Determine the [x, y] coordinate at the center of the cell enclosing the given text.  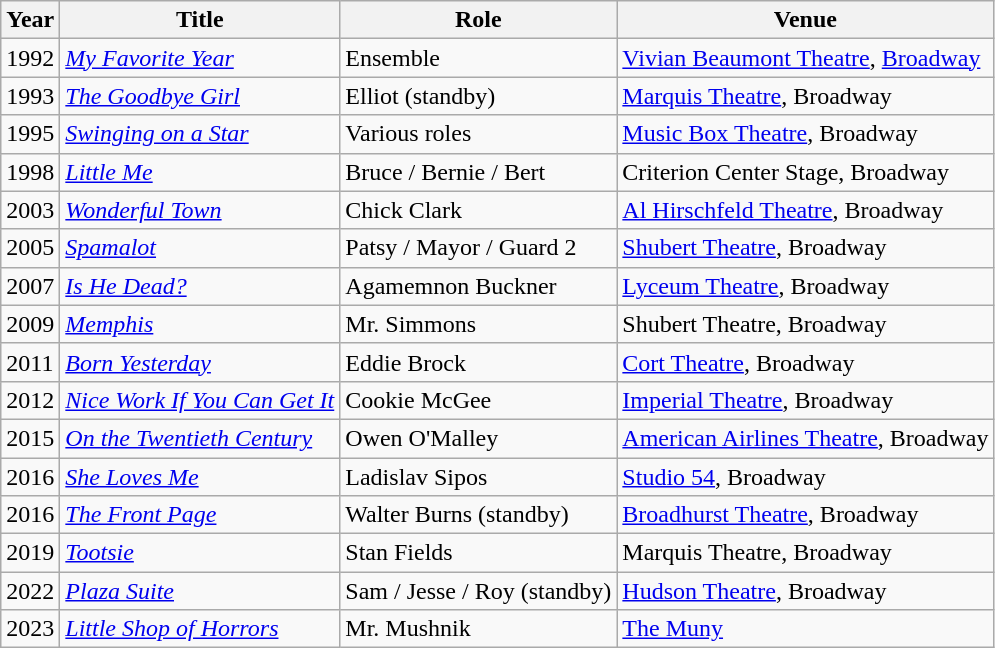
Criterion Center Stage, Broadway [806, 172]
Title [200, 20]
1993 [30, 96]
Stan Fields [478, 553]
Wonderful Town [200, 210]
Born Yesterday [200, 362]
Mr. Mushnik [478, 629]
1995 [30, 134]
The Front Page [200, 515]
American Airlines Theatre, Broadway [806, 438]
The Muny [806, 629]
Cookie McGee [478, 400]
2007 [30, 286]
Studio 54, Broadway [806, 477]
Swinging on a Star [200, 134]
1992 [30, 58]
2011 [30, 362]
Imperial Theatre, Broadway [806, 400]
Lyceum Theatre, Broadway [806, 286]
1998 [30, 172]
Nice Work If You Can Get It [200, 400]
Tootsie [200, 553]
2003 [30, 210]
2015 [30, 438]
Broadhurst Theatre, Broadway [806, 515]
Spamalot [200, 248]
Music Box Theatre, Broadway [806, 134]
Patsy / Mayor / Guard 2 [478, 248]
Sam / Jesse / Roy (standby) [478, 591]
Walter Burns (standby) [478, 515]
Eddie Brock [478, 362]
Is He Dead? [200, 286]
Role [478, 20]
Little Me [200, 172]
Owen O'Malley [478, 438]
Plaza Suite [200, 591]
The Goodbye Girl [200, 96]
Cort Theatre, Broadway [806, 362]
Vivian Beaumont Theatre, Broadway [806, 58]
Ladislav Sipos [478, 477]
2012 [30, 400]
Year [30, 20]
Little Shop of Horrors [200, 629]
On the Twentieth Century [200, 438]
Venue [806, 20]
Mr. Simmons [478, 324]
Bruce / Bernie / Bert [478, 172]
2022 [30, 591]
Memphis [200, 324]
My Favorite Year [200, 58]
2005 [30, 248]
Ensemble [478, 58]
2009 [30, 324]
Chick Clark [478, 210]
She Loves Me [200, 477]
2019 [30, 553]
Hudson Theatre, Broadway [806, 591]
Al Hirschfeld Theatre, Broadway [806, 210]
Agamemnon Buckner [478, 286]
Elliot (standby) [478, 96]
Various roles [478, 134]
2023 [30, 629]
